Search for the cell housing the specified text and yield its (x, y) center coordinate. 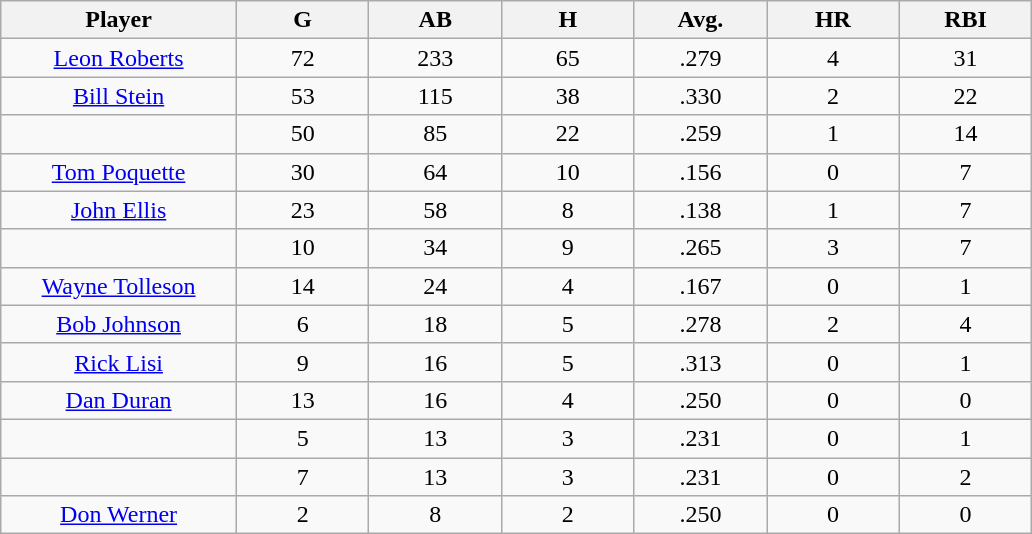
Wayne Tolleson (119, 286)
65 (568, 58)
23 (302, 210)
24 (436, 286)
.265 (700, 248)
58 (436, 210)
H (568, 20)
72 (302, 58)
18 (436, 324)
.330 (700, 96)
HR (834, 20)
34 (436, 248)
.279 (700, 58)
233 (436, 58)
38 (568, 96)
.156 (700, 172)
AB (436, 20)
.313 (700, 362)
.167 (700, 286)
6 (302, 324)
John Ellis (119, 210)
Rick Lisi (119, 362)
Player (119, 20)
Dan Duran (119, 400)
RBI (966, 20)
85 (436, 134)
50 (302, 134)
Leon Roberts (119, 58)
31 (966, 58)
64 (436, 172)
Tom Poquette (119, 172)
Bob Johnson (119, 324)
30 (302, 172)
Bill Stein (119, 96)
Avg. (700, 20)
115 (436, 96)
.259 (700, 134)
Don Werner (119, 515)
.138 (700, 210)
.278 (700, 324)
53 (302, 96)
G (302, 20)
